Return [X, Y] of the center of cell containing provided text 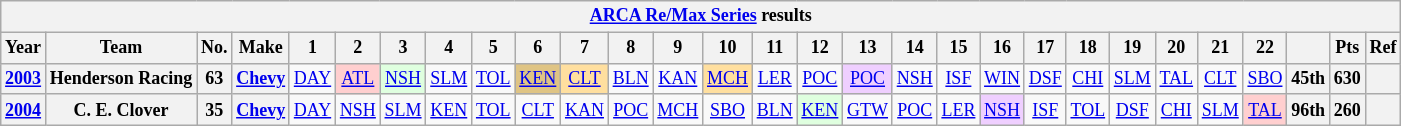
10 [728, 48]
2004 [24, 110]
2003 [24, 78]
11 [774, 48]
Henderson Racing [120, 78]
5 [494, 48]
4 [449, 48]
Pts [1347, 48]
14 [914, 48]
12 [820, 48]
20 [1176, 48]
1 [312, 48]
7 [585, 48]
2 [358, 48]
17 [1045, 48]
96th [1308, 110]
19 [1132, 48]
GTW [868, 110]
C. E. Clover [120, 110]
WIN [1002, 78]
6 [538, 48]
Make [261, 48]
No. [214, 48]
Team [120, 48]
9 [678, 48]
ARCA Re/Max Series results [701, 16]
3 [403, 48]
15 [958, 48]
35 [214, 110]
21 [1220, 48]
45th [1308, 78]
Year [24, 48]
260 [1347, 110]
22 [1265, 48]
8 [630, 48]
18 [1088, 48]
Ref [1383, 48]
63 [214, 78]
630 [1347, 78]
ATL [358, 78]
13 [868, 48]
16 [1002, 48]
